Find where the given text appears and provide that cell's center as (X, Y) coordinate. 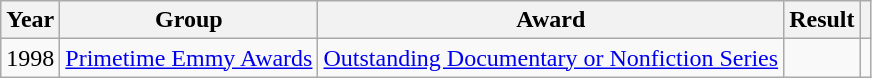
Year (30, 20)
Group (189, 20)
Outstanding Documentary or Nonfiction Series (551, 58)
Primetime Emmy Awards (189, 58)
1998 (30, 58)
Award (551, 20)
Result (822, 20)
